Return [X, Y] of the center of cell containing provided text 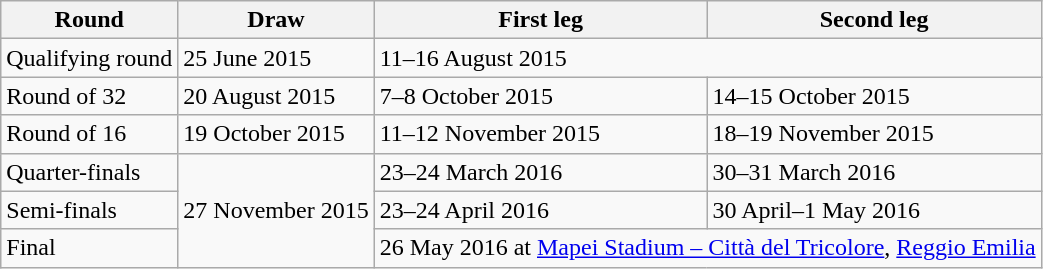
26 May 2016 at Mapei Stadium – Città del Tricolore, Reggio Emilia [708, 248]
11–12 November 2015 [540, 134]
14–15 October 2015 [874, 96]
19 October 2015 [276, 134]
Second leg [874, 20]
Draw [276, 20]
Round of 16 [90, 134]
7–8 October 2015 [540, 96]
23–24 April 2016 [540, 210]
11–16 August 2015 [708, 58]
First leg [540, 20]
Semi-finals [90, 210]
30 April–1 May 2016 [874, 210]
25 June 2015 [276, 58]
30–31 March 2016 [874, 172]
23–24 March 2016 [540, 172]
Round [90, 20]
20 August 2015 [276, 96]
Round of 32 [90, 96]
Qualifying round [90, 58]
18–19 November 2015 [874, 134]
Quarter-finals [90, 172]
27 November 2015 [276, 210]
Final [90, 248]
